Detect which cell encompasses the target text, then output its [X, Y] center coordinate. 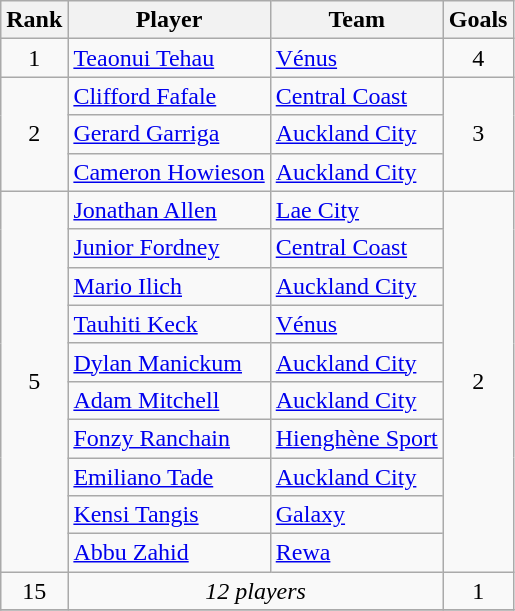
Player [169, 20]
Mario Ilich [169, 286]
Cameron Howieson [169, 172]
Kensi Tangis [169, 515]
Goals [478, 20]
Galaxy [356, 515]
4 [478, 58]
Jonathan Allen [169, 210]
5 [34, 382]
Rewa [356, 553]
Hienghène Sport [356, 438]
Fonzy Ranchain [169, 438]
Gerard Garriga [169, 134]
Junior Fordney [169, 248]
Adam Mitchell [169, 400]
15 [34, 591]
Clifford Fafale [169, 96]
Team [356, 20]
Lae City [356, 210]
3 [478, 134]
Emiliano Tade [169, 477]
Abbu Zahid [169, 553]
Rank [34, 20]
Teaonui Tehau [169, 58]
Dylan Manickum [169, 362]
12 players [256, 591]
Tauhiti Keck [169, 324]
